Capture the cell that displays the provided text and extract its [X, Y] central coordinate. 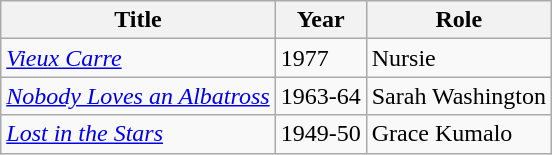
Sarah Washington [458, 96]
Grace Kumalo [458, 134]
Title [138, 20]
Nursie [458, 58]
Role [458, 20]
1963-64 [320, 96]
1949-50 [320, 134]
Year [320, 20]
Vieux Carre [138, 58]
1977 [320, 58]
Lost in the Stars [138, 134]
Nobody Loves an Albatross [138, 96]
